Determine the [x, y] coordinate at the center of the cell enclosing the given text.  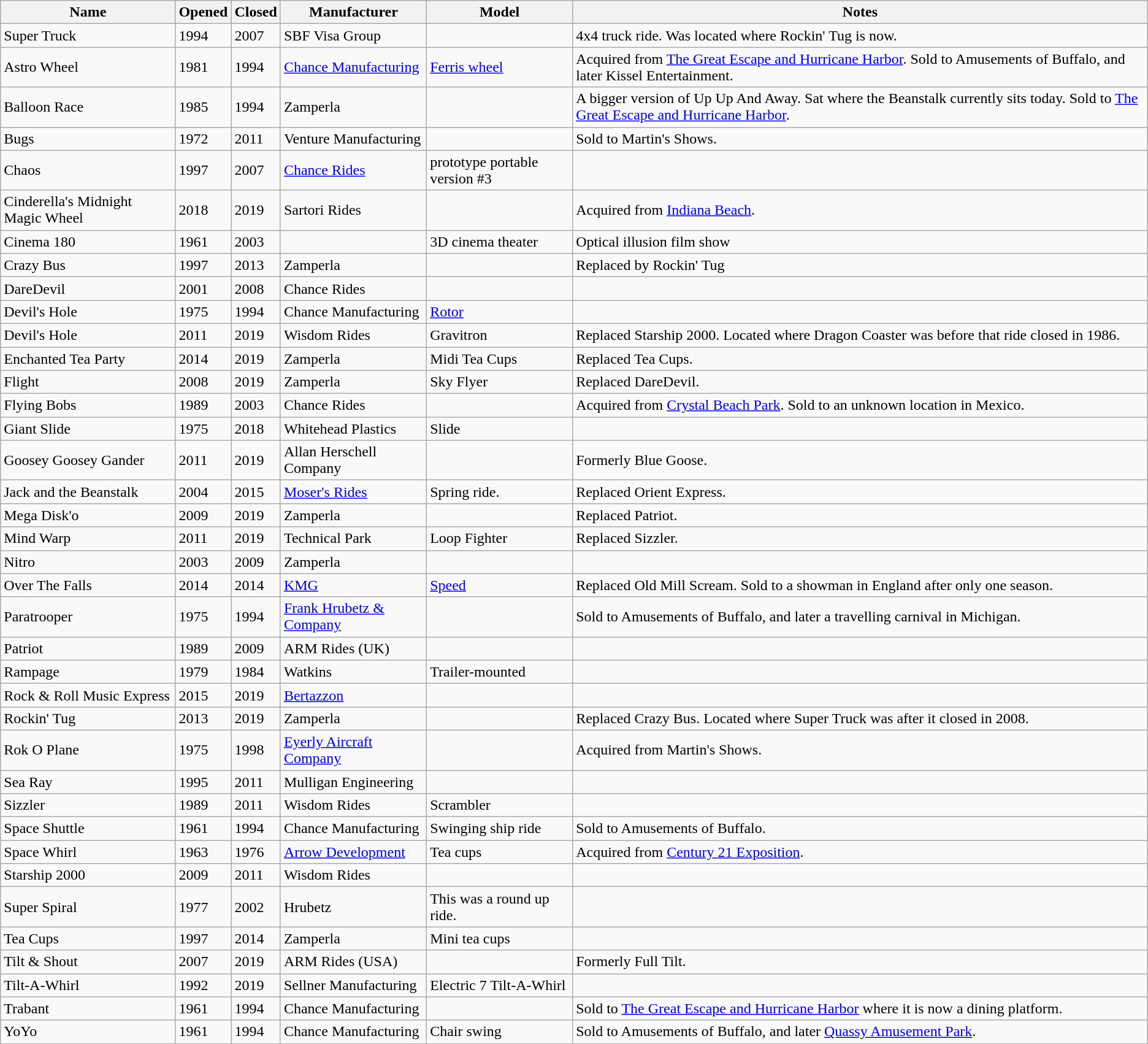
Crazy Bus [88, 265]
Trailer-mounted [500, 672]
Nitro [88, 562]
Sold to Martin's Shows. [860, 139]
Tilt & Shout [88, 962]
Electric 7 Tilt-A-Whirl [500, 985]
This was a round up ride. [500, 907]
1992 [204, 985]
Flight [88, 382]
ARM Rides (UK) [353, 648]
Chaos [88, 171]
Super Spiral [88, 907]
Replaced DareDevil. [860, 382]
Name [88, 12]
1984 [256, 672]
1979 [204, 672]
Sold to Amusements of Buffalo. [860, 829]
DareDevil [88, 288]
Mulligan Engineering [353, 782]
Cinderella's Midnight Magic Wheel [88, 210]
Closed [256, 12]
Manufacturer [353, 12]
Rok O Plane [88, 750]
Rockin' Tug [88, 718]
Allan Herschell Company [353, 460]
Hrubetz [353, 907]
Acquired from Martin's Shows. [860, 750]
Jack and the Beanstalk [88, 492]
prototype portable version #3 [500, 171]
Midi Tea Cups [500, 359]
Whitehead Plastics [353, 429]
3D cinema theater [500, 242]
Replaced Orient Express. [860, 492]
2002 [256, 907]
Loop Fighter [500, 539]
Astro Wheel [88, 67]
Sold to Amusements of Buffalo, and later a travelling carnival in Michigan. [860, 617]
Rotor [500, 312]
Balloon Race [88, 107]
Sold to The Great Escape and Hurricane Harbor where it is now a dining platform. [860, 1008]
Space Shuttle [88, 829]
Acquired from The Great Escape and Hurricane Harbor. Sold to Amusements of Buffalo, and later Kissel Entertainment. [860, 67]
Replaced Sizzler. [860, 539]
Replaced by Rockin' Tug [860, 265]
Starship 2000 [88, 875]
Bugs [88, 139]
1985 [204, 107]
2001 [204, 288]
Mind Warp [88, 539]
Over The Falls [88, 585]
2004 [204, 492]
Venture Manufacturing [353, 139]
1963 [204, 852]
Mini tea cups [500, 938]
Sellner Manufacturing [353, 985]
1972 [204, 139]
Formerly Blue Goose. [860, 460]
Frank Hrubetz & Company [353, 617]
Tilt-A-Whirl [88, 985]
Replaced Crazy Bus. Located where Super Truck was after it closed in 2008. [860, 718]
Giant Slide [88, 429]
1977 [204, 907]
1976 [256, 852]
Replaced Tea Cups. [860, 359]
Chair swing [500, 1032]
Sartori Rides [353, 210]
A bigger version of Up Up And Away. Sat where the Beanstalk currently sits today. Sold to The Great Escape and Hurricane Harbor. [860, 107]
Super Truck [88, 36]
KMG [353, 585]
Patriot [88, 648]
1981 [204, 67]
1995 [204, 782]
Notes [860, 12]
ARM Rides (USA) [353, 962]
Optical illusion film show [860, 242]
Sizzler [88, 805]
Moser's Rides [353, 492]
Rock & Roll Music Express [88, 695]
Enchanted Tea Party [88, 359]
Trabant [88, 1008]
Space Whirl [88, 852]
Speed [500, 585]
Tea cups [500, 852]
Acquired from Century 21 Exposition. [860, 852]
Spring ride. [500, 492]
Model [500, 12]
Ferris wheel [500, 67]
Tea Cups [88, 938]
Replaced Old Mill Scream. Sold to a showman in England after only one season. [860, 585]
Sea Ray [88, 782]
Mega Disk'o [88, 515]
Sky Flyer [500, 382]
Sold to Amusements of Buffalo, and later Quassy Amusement Park. [860, 1032]
Acquired from Crystal Beach Park. Sold to an unknown location in Mexico. [860, 405]
YoYo [88, 1032]
Gravitron [500, 335]
Replaced Starship 2000. Located where Dragon Coaster was before that ride closed in 1986. [860, 335]
Slide [500, 429]
SBF Visa Group [353, 36]
Formerly Full Tilt. [860, 962]
Eyerly Aircraft Company [353, 750]
Arrow Development [353, 852]
1998 [256, 750]
Flying Bobs [88, 405]
Scrambler [500, 805]
Paratrooper [88, 617]
Technical Park [353, 539]
Rampage [88, 672]
Cinema 180 [88, 242]
Watkins [353, 672]
Acquired from Indiana Beach. [860, 210]
Swinging ship ride [500, 829]
Goosey Goosey Gander [88, 460]
Opened [204, 12]
Bertazzon [353, 695]
Replaced Patriot. [860, 515]
4x4 truck ride. Was located where Rockin' Tug is now. [860, 36]
